Scan for the cell matching the given text and deliver its (X, Y) coordinate at center. 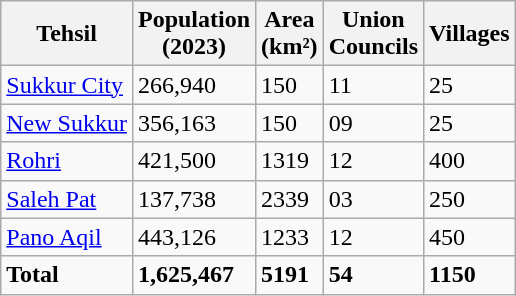
54 (373, 275)
356,163 (194, 123)
Rohri (67, 161)
New Sukkur (67, 123)
11 (373, 85)
Saleh Pat (67, 199)
5191 (290, 275)
03 (373, 199)
Population(2023) (194, 34)
137,738 (194, 199)
Tehsil (67, 34)
09 (373, 123)
UnionCouncils (373, 34)
2339 (290, 199)
443,126 (194, 237)
450 (470, 237)
400 (470, 161)
1319 (290, 161)
421,500 (194, 161)
250 (470, 199)
1,625,467 (194, 275)
1233 (290, 237)
1150 (470, 275)
Area(km²) (290, 34)
Sukkur City (67, 85)
Total (67, 275)
266,940 (194, 85)
Villages (470, 34)
Pano Aqil (67, 237)
